Locate the cell with the specified text and output its [x, y] center coordinate. 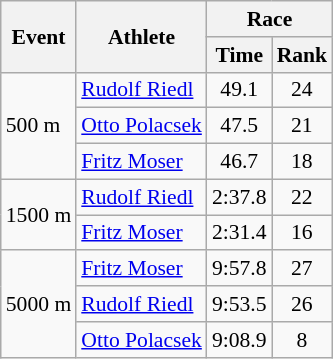
1500 m [38, 214]
5000 m [38, 304]
24 [302, 90]
8 [302, 340]
46.7 [240, 162]
16 [302, 233]
Event [38, 36]
2:31.4 [240, 233]
26 [302, 304]
49.1 [240, 90]
500 m [38, 126]
Rank [302, 55]
27 [302, 269]
9:53.5 [240, 304]
Race [270, 19]
18 [302, 162]
22 [302, 197]
Time [240, 55]
9:57.8 [240, 269]
2:37.8 [240, 197]
47.5 [240, 126]
9:08.9 [240, 340]
21 [302, 126]
Athlete [142, 36]
